Detect which cell encompasses the target text, then output its (X, Y) center coordinate. 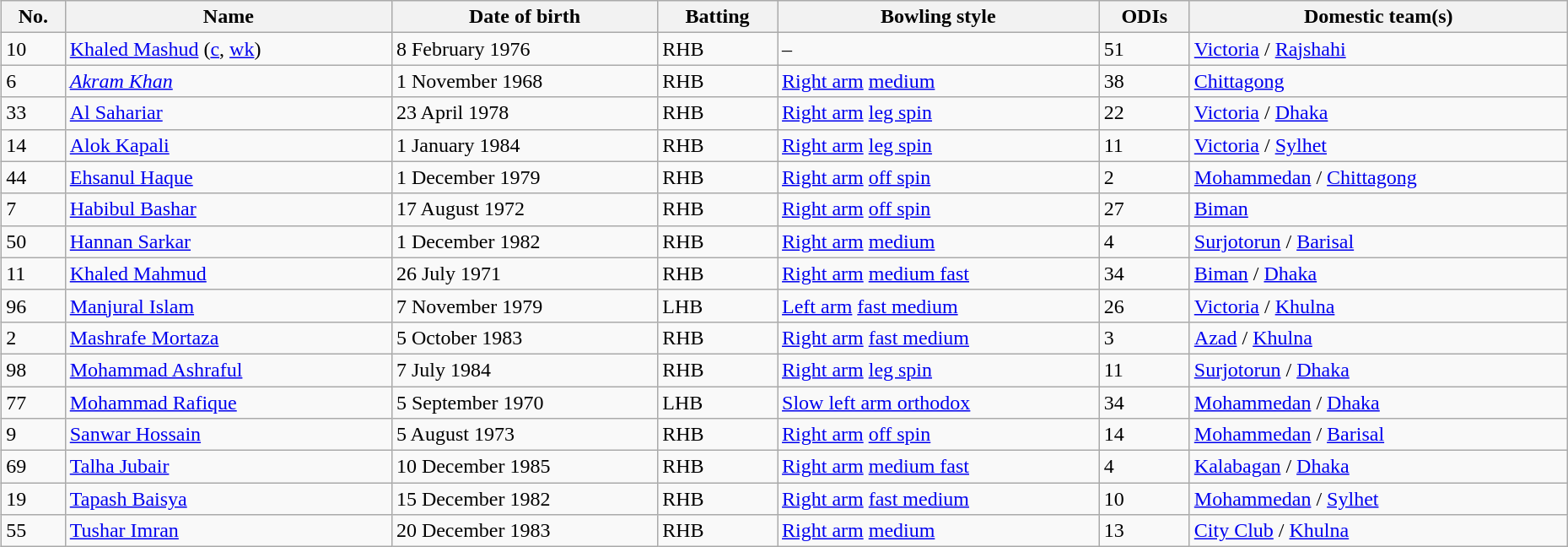
Name (228, 17)
1 November 1968 (525, 81)
Slow left arm orthodox (939, 403)
Manjural Islam (228, 306)
City Club / Khulna (1378, 531)
23 April 1978 (525, 113)
Left arm fast medium (939, 306)
Tapash Baisya (228, 499)
3 (1144, 338)
98 (34, 370)
Hannan Sarkar (228, 241)
Mashrafe Mortaza (228, 338)
Mohammedan / Chittagong (1378, 177)
Victoria / Rajshahi (1378, 49)
No. (34, 17)
9 (34, 435)
17 August 1972 (525, 209)
– (939, 49)
6 (34, 81)
1 December 1982 (525, 241)
Ehsanul Haque (228, 177)
77 (34, 403)
Tushar Imran (228, 531)
13 (1144, 531)
Talha Jubair (228, 467)
7 November 1979 (525, 306)
51 (1144, 49)
Akram Khan (228, 81)
Batting (718, 17)
5 October 1983 (525, 338)
22 (1144, 113)
Mohammad Rafique (228, 403)
27 (1144, 209)
Azad / Khulna (1378, 338)
19 (34, 499)
1 December 1979 (525, 177)
26 (1144, 306)
50 (34, 241)
Bowling style (939, 17)
Biman / Dhaka (1378, 273)
Khaled Mahmud (228, 273)
Habibul Bashar (228, 209)
33 (34, 113)
7 (34, 209)
Mohammedan / Barisal (1378, 435)
96 (34, 306)
20 December 1983 (525, 531)
44 (34, 177)
ODIs (1144, 17)
38 (1144, 81)
Chittagong (1378, 81)
Sanwar Hossain (228, 435)
26 July 1971 (525, 273)
69 (34, 467)
Victoria / Khulna (1378, 306)
55 (34, 531)
Alok Kapali (228, 145)
Mohammad Ashraful (228, 370)
Date of birth (525, 17)
Surjotorun / Dhaka (1378, 370)
15 December 1982 (525, 499)
Kalabagan / Dhaka (1378, 467)
5 August 1973 (525, 435)
Khaled Mashud (c, wk) (228, 49)
1 January 1984 (525, 145)
Biman (1378, 209)
Mohammedan / Dhaka (1378, 403)
Victoria / Sylhet (1378, 145)
10 December 1985 (525, 467)
Mohammedan / Sylhet (1378, 499)
Al Sahariar (228, 113)
7 July 1984 (525, 370)
Victoria / Dhaka (1378, 113)
8 February 1976 (525, 49)
Domestic team(s) (1378, 17)
5 September 1970 (525, 403)
Surjotorun / Barisal (1378, 241)
